Detect which cell encompasses the target text, then output its (x, y) center coordinate. 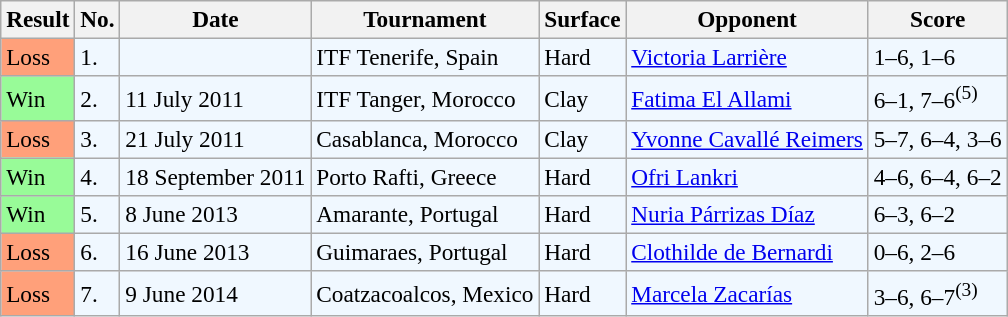
1. (98, 57)
6–3, 6–2 (938, 214)
3–6, 6–7(3) (938, 293)
Clothilde de Bernardi (747, 252)
Porto Rafti, Greece (425, 177)
9 June 2014 (216, 293)
Casablanca, Morocco (425, 139)
Opponent (747, 19)
11 July 2011 (216, 98)
Ofri Lankri (747, 177)
21 July 2011 (216, 139)
16 June 2013 (216, 252)
4–6, 6–4, 6–2 (938, 177)
4. (98, 177)
Nuria Párrizas Díaz (747, 214)
Result (38, 19)
Yvonne Cavallé Reimers (747, 139)
Tournament (425, 19)
3. (98, 139)
8 June 2013 (216, 214)
Amarante, Portugal (425, 214)
5. (98, 214)
Score (938, 19)
ITF Tenerife, Spain (425, 57)
Victoria Larrière (747, 57)
No. (98, 19)
6. (98, 252)
2. (98, 98)
7. (98, 293)
Guimaraes, Portugal (425, 252)
Marcela Zacarías (747, 293)
18 September 2011 (216, 177)
Fatima El Allami (747, 98)
5–7, 6–4, 3–6 (938, 139)
6–1, 7–6(5) (938, 98)
ITF Tanger, Morocco (425, 98)
Surface (582, 19)
Coatzacoalcos, Mexico (425, 293)
1–6, 1–6 (938, 57)
0–6, 2–6 (938, 252)
Date (216, 19)
